Find where the given text appears and provide that cell's center as [x, y] coordinate. 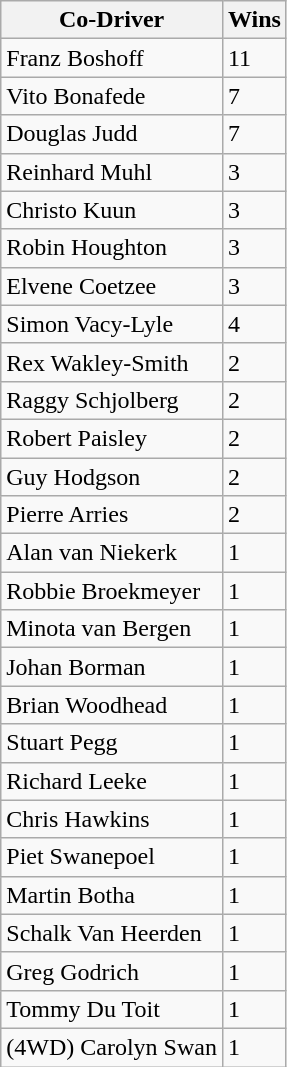
Pierre Arries [112, 515]
Elvene Coetzee [112, 286]
Martin Botha [112, 895]
4 [254, 324]
Greg Godrich [112, 971]
11 [254, 58]
Vito Bonafede [112, 96]
Piet Swanepoel [112, 857]
Minota van Bergen [112, 629]
Johan Borman [112, 667]
Simon Vacy-Lyle [112, 324]
Robbie Broekmeyer [112, 591]
Schalk Van Heerden [112, 933]
Alan van Niekerk [112, 553]
Chris Hawkins [112, 819]
Guy Hodgson [112, 477]
Robin Houghton [112, 248]
Franz Boshoff [112, 58]
Richard Leeke [112, 781]
Douglas Judd [112, 134]
Reinhard Muhl [112, 172]
Co-Driver [112, 20]
(4WD) Carolyn Swan [112, 1047]
Raggy Schjolberg [112, 400]
Stuart Pegg [112, 743]
Robert Paisley [112, 438]
Rex Wakley-Smith [112, 362]
Christo Kuun [112, 210]
Wins [254, 20]
Tommy Du Toit [112, 1009]
Brian Woodhead [112, 705]
